Capture the cell that displays the provided text and extract its [x, y] central coordinate. 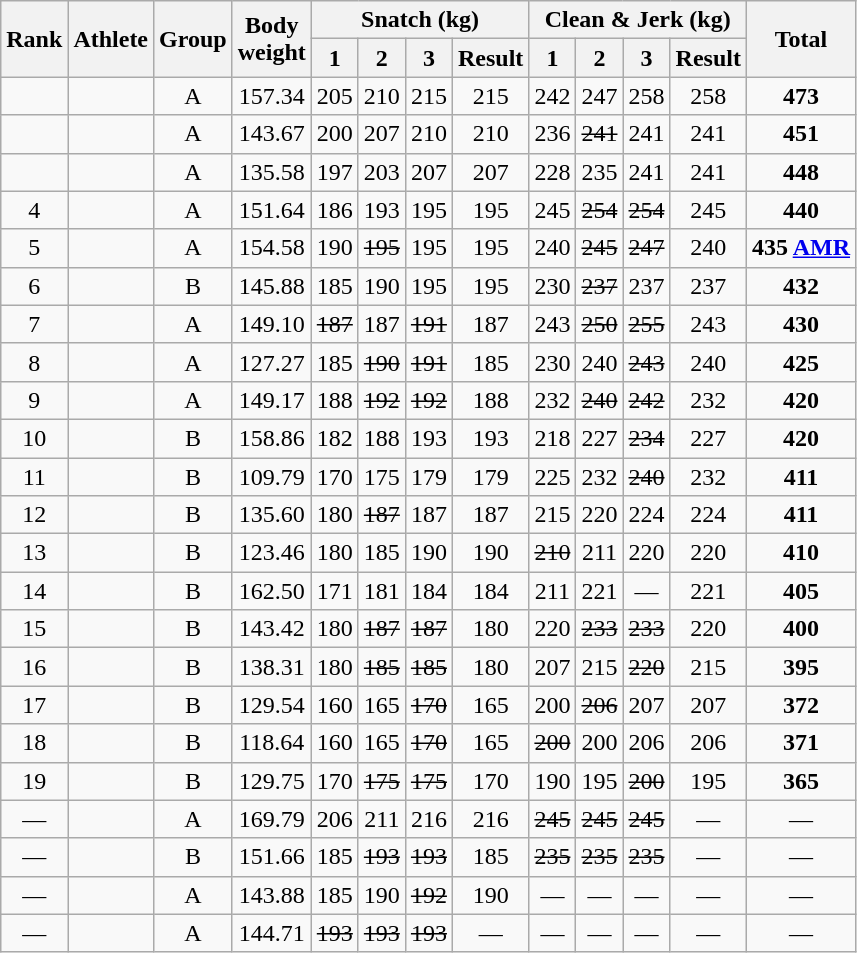
18 [34, 743]
17 [34, 705]
158.86 [272, 438]
Snatch (kg) [420, 20]
8 [34, 362]
162.50 [272, 591]
Bodyweight [272, 39]
448 [800, 172]
9 [34, 400]
236 [552, 134]
135.60 [272, 515]
Rank [34, 39]
149.17 [272, 400]
234 [646, 438]
151.66 [272, 857]
440 [800, 210]
7 [34, 324]
430 [800, 324]
Clean & Jerk (kg) [638, 20]
197 [334, 172]
10 [34, 438]
157.34 [272, 96]
151.64 [272, 210]
4 [34, 210]
143.88 [272, 895]
410 [800, 553]
149.10 [272, 324]
405 [800, 591]
395 [800, 667]
144.71 [272, 933]
13 [34, 553]
12 [34, 515]
19 [34, 781]
14 [34, 591]
400 [800, 629]
218 [552, 438]
Total [800, 39]
143.42 [272, 629]
135.58 [272, 172]
5 [34, 248]
138.31 [272, 667]
182 [334, 438]
16 [34, 667]
435 AMR [800, 248]
250 [600, 324]
145.88 [272, 286]
Group [194, 39]
225 [552, 477]
181 [382, 591]
118.64 [272, 743]
255 [646, 324]
365 [800, 781]
123.46 [272, 553]
205 [334, 96]
171 [334, 591]
Athlete [111, 39]
451 [800, 134]
186 [334, 210]
129.54 [272, 705]
473 [800, 96]
203 [382, 172]
372 [800, 705]
169.79 [272, 819]
143.67 [272, 134]
129.75 [272, 781]
127.27 [272, 362]
228 [552, 172]
371 [800, 743]
425 [800, 362]
15 [34, 629]
11 [34, 477]
109.79 [272, 477]
6 [34, 286]
432 [800, 286]
154.58 [272, 248]
